From the cell containing the given text, extract its center point as (X, Y) coordinate. 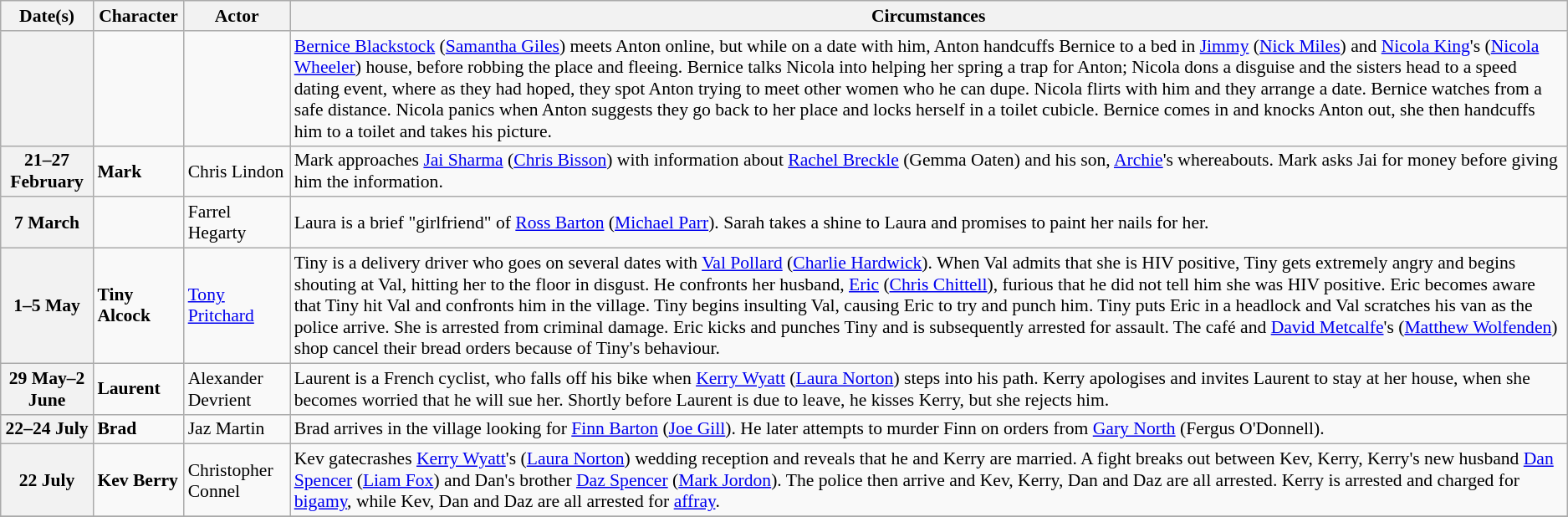
Laurent (138, 388)
Chris Lindon (237, 171)
29 May–2 June (47, 388)
Brad arrives in the village looking for Finn Barton (Joe Gill). He later attempts to murder Finn on orders from Gary North (Fergus O'Donnell). (928, 429)
21–27 February (47, 171)
Mark (138, 171)
Date(s) (47, 16)
Alexander Devrient (237, 388)
Christopher Connel (237, 480)
Laura is a brief "girlfriend" of Ross Barton (Michael Parr). Sarah takes a shine to Laura and promises to paint her nails for her. (928, 223)
Tiny Alcock (138, 306)
22–24 July (47, 429)
Character (138, 16)
Jaz Martin (237, 429)
Farrel Hegarty (237, 223)
22 July (47, 480)
Kev Berry (138, 480)
Circumstances (928, 16)
7 March (47, 223)
Tony Pritchard (237, 306)
1–5 May (47, 306)
Brad (138, 429)
Actor (237, 16)
